Extract the [x, y] coordinate from the center of the cell holding the provided text.  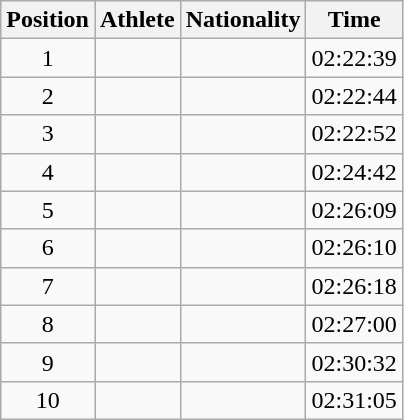
02:22:39 [354, 58]
6 [48, 248]
8 [48, 324]
Time [354, 20]
4 [48, 172]
Athlete [137, 20]
02:31:05 [354, 400]
02:26:09 [354, 210]
02:22:44 [354, 96]
Position [48, 20]
2 [48, 96]
Nationality [243, 20]
02:30:32 [354, 362]
3 [48, 134]
10 [48, 400]
7 [48, 286]
02:26:18 [354, 286]
1 [48, 58]
02:27:00 [354, 324]
02:22:52 [354, 134]
5 [48, 210]
02:26:10 [354, 248]
9 [48, 362]
02:24:42 [354, 172]
